Return (X, Y) of the center of cell containing provided text 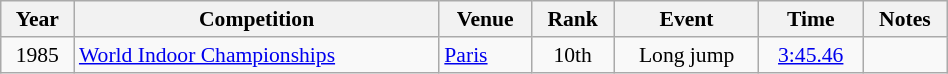
10th (572, 55)
World Indoor Championships (256, 55)
Notes (906, 19)
Event (686, 19)
Rank (572, 19)
Time (811, 19)
Long jump (686, 55)
Competition (256, 19)
1985 (38, 55)
3:45.46 (811, 55)
Paris (485, 55)
Venue (485, 19)
Year (38, 19)
